Capture the cell that displays the provided text and extract its [x, y] central coordinate. 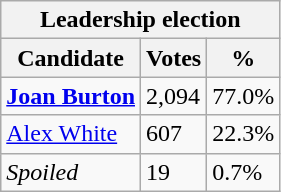
77.0% [244, 96]
0.7% [244, 172]
% [244, 58]
Alex White [71, 134]
Leadership election [140, 20]
Spoiled [71, 172]
22.3% [244, 134]
Joan Burton [71, 96]
Candidate [71, 58]
Votes [174, 58]
19 [174, 172]
2,094 [174, 96]
607 [174, 134]
